Extract the (X, Y) coordinate from the center of the cell holding the provided text.  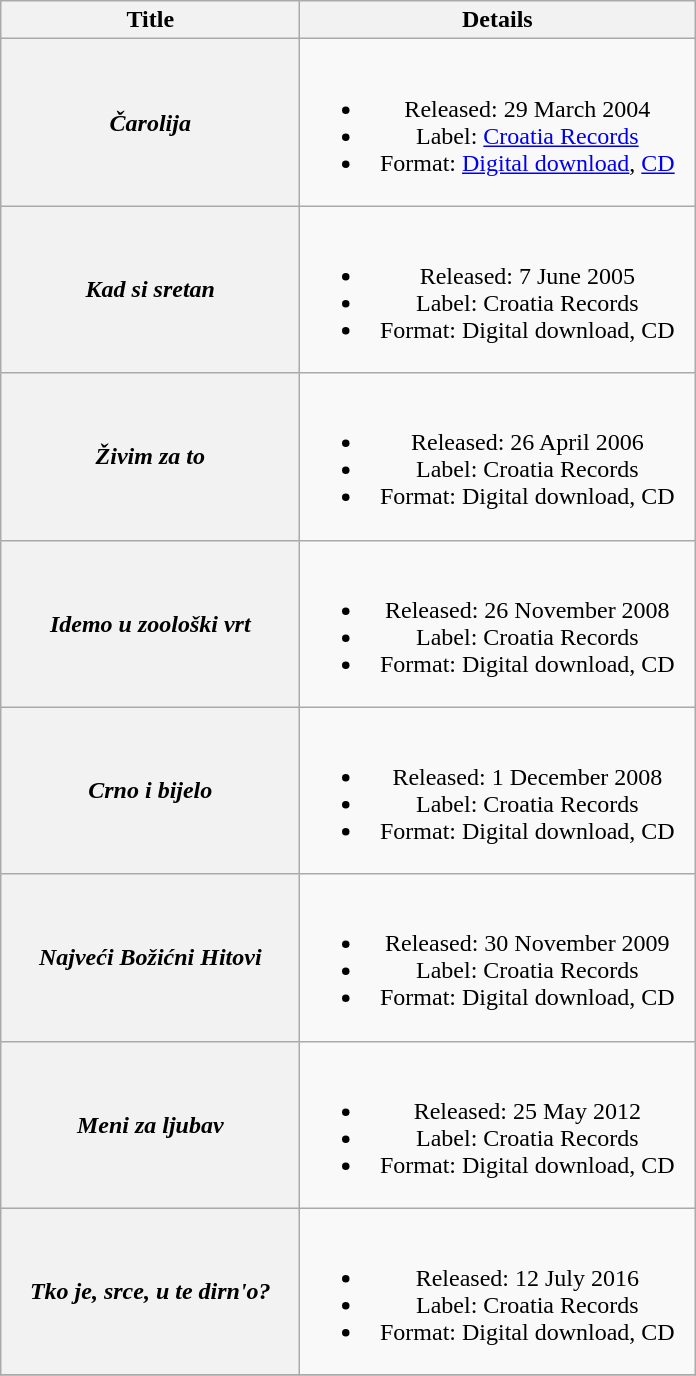
Tko je, srce, u te dirn'o? (150, 1292)
Released: 1 December 2008Label: Croatia RecordsFormat: Digital download, CD (498, 790)
Živim za to (150, 456)
Released: 26 November 2008Label: Croatia RecordsFormat: Digital download, CD (498, 624)
Details (498, 20)
Čarolija (150, 122)
Released: 30 November 2009Label: Croatia RecordsFormat: Digital download, CD (498, 958)
Released: 7 June 2005Label: Croatia RecordsFormat: Digital download, CD (498, 290)
Released: 29 March 2004Label: Croatia RecordsFormat: Digital download, CD (498, 122)
Najveći Božićni Hitovi (150, 958)
Released: 12 July 2016Label: Croatia RecordsFormat: Digital download, CD (498, 1292)
Kad si sretan (150, 290)
Crno i bijelo (150, 790)
Idemo u zoološki vrt (150, 624)
Meni za ljubav (150, 1124)
Title (150, 20)
Released: 25 May 2012Label: Croatia RecordsFormat: Digital download, CD (498, 1124)
Released: 26 April 2006Label: Croatia RecordsFormat: Digital download, CD (498, 456)
